Locate the cell with the specified text and output its (x, y) center coordinate. 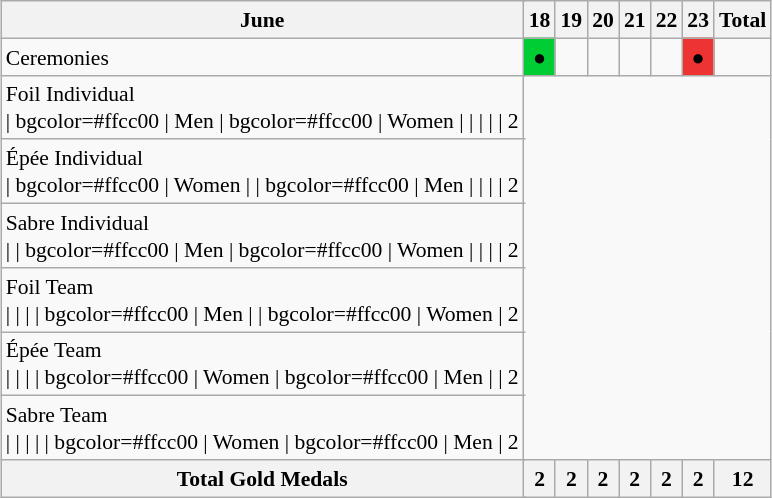
Foil Team| | | | bgcolor=#ffcc00 | Men | | bgcolor=#ffcc00 | Women | 2 (262, 299)
Total (742, 20)
Ceremonies (262, 56)
22 (667, 20)
18 (540, 20)
21 (635, 20)
Épée Team| | | | bgcolor=#ffcc00 | Women | bgcolor=#ffcc00 | Men | | 2 (262, 364)
Épée Individual| bgcolor=#ffcc00 | Women | | bgcolor=#ffcc00 | Men | | | | 2 (262, 171)
Sabre Team| | | | | bgcolor=#ffcc00 | Women | bgcolor=#ffcc00 | Men | 2 (262, 428)
Foil Individual| bgcolor=#ffcc00 | Men | bgcolor=#ffcc00 | Women | | | | | 2 (262, 107)
Sabre Individual| | bgcolor=#ffcc00 | Men | bgcolor=#ffcc00 | Women | | | | 2 (262, 235)
23 (698, 20)
20 (603, 20)
June (262, 20)
12 (742, 478)
19 (571, 20)
Total Gold Medals (262, 478)
